Identify which cell holds the provided text, then report its [X, Y] central coordinate. 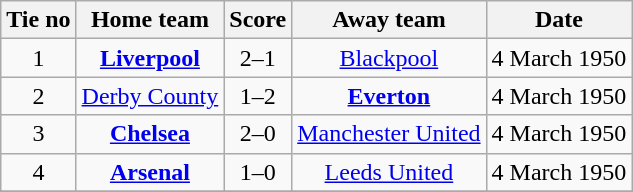
2–1 [258, 58]
Date [559, 20]
Score [258, 20]
2 [38, 96]
4 [38, 172]
Home team [150, 20]
Away team [389, 20]
Tie no [38, 20]
Everton [389, 96]
Manchester United [389, 134]
1 [38, 58]
Chelsea [150, 134]
Arsenal [150, 172]
Derby County [150, 96]
2–0 [258, 134]
Liverpool [150, 58]
1–0 [258, 172]
3 [38, 134]
1–2 [258, 96]
Leeds United [389, 172]
Blackpool [389, 58]
